Locate the cell with the specified text and output its [x, y] center coordinate. 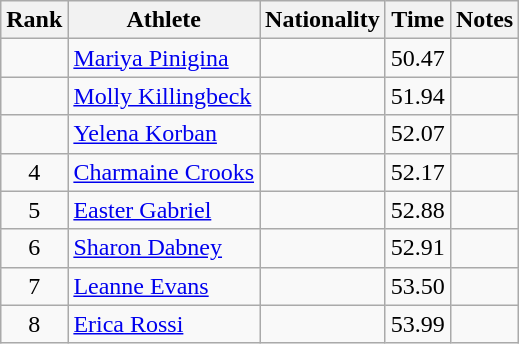
4 [34, 172]
52.07 [418, 134]
Yelena Korban [164, 134]
Easter Gabriel [164, 210]
52.91 [418, 248]
Athlete [164, 20]
Charmaine Crooks [164, 172]
7 [34, 286]
50.47 [418, 58]
Time [418, 20]
52.17 [418, 172]
Leanne Evans [164, 286]
52.88 [418, 210]
Nationality [323, 20]
5 [34, 210]
53.99 [418, 324]
Rank [34, 20]
51.94 [418, 96]
6 [34, 248]
Notes [484, 20]
53.50 [418, 286]
Sharon Dabney [164, 248]
Mariya Pinigina [164, 58]
Erica Rossi [164, 324]
Molly Killingbeck [164, 96]
8 [34, 324]
